Scan for the cell matching the given text and deliver its (X, Y) coordinate at center. 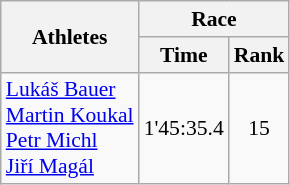
Time (184, 55)
15 (260, 128)
Athletes (70, 36)
Race (214, 19)
Rank (260, 55)
1'45:35.4 (184, 128)
Lukáš BauerMartin KoukalPetr MichlJiří Magál (70, 128)
